Extract the [x, y] coordinate from the center of the cell holding the provided text.  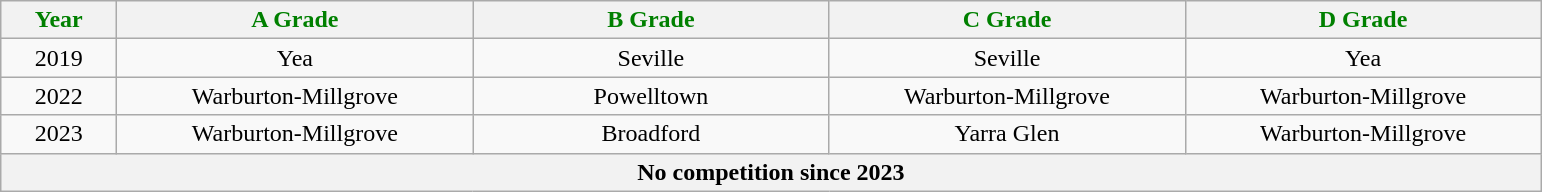
B Grade [651, 20]
C Grade [1007, 20]
Broadford [651, 134]
2019 [59, 58]
Year [59, 20]
2023 [59, 134]
D Grade [1363, 20]
Powelltown [651, 96]
2022 [59, 96]
Yarra Glen [1007, 134]
No competition since 2023 [771, 172]
A Grade [295, 20]
